From the cell containing the given text, extract its center point as (X, Y) coordinate. 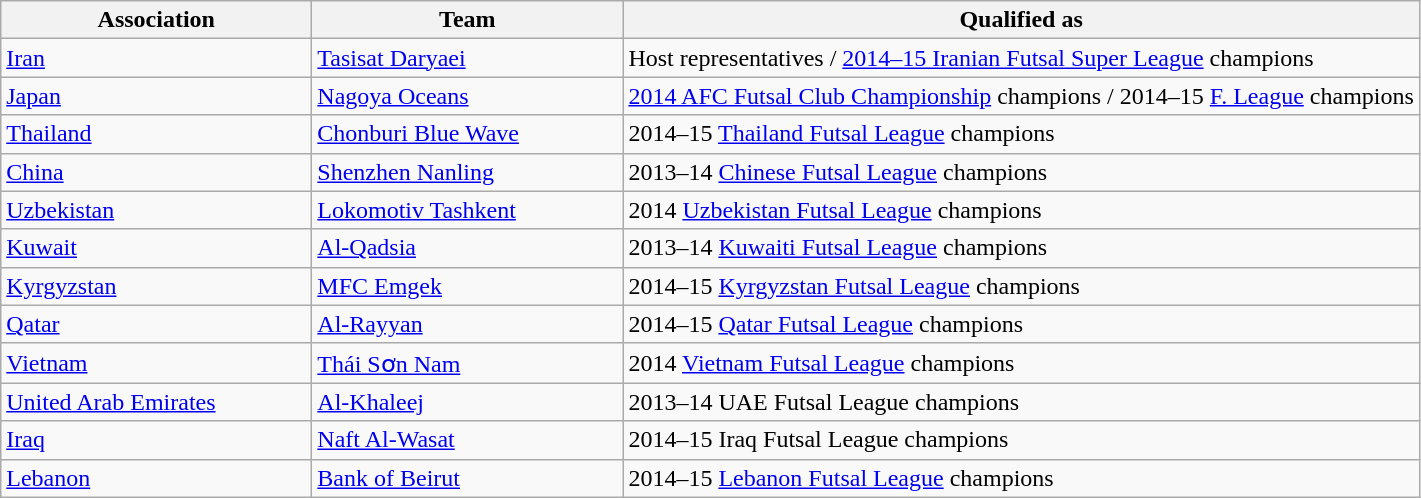
Thái Sơn Nam (468, 363)
2013–14 Chinese Futsal League champions (1021, 172)
Tasisat Daryaei (468, 58)
2014–15 Qatar Futsal League champions (1021, 324)
Kyrgyzstan (156, 286)
Japan (156, 96)
2014 Uzbekistan Futsal League champions (1021, 210)
2014 Vietnam Futsal League champions (1021, 363)
Team (468, 20)
Iran (156, 58)
Nagoya Oceans (468, 96)
Kuwait (156, 248)
Qualified as (1021, 20)
2014–15 Kyrgyzstan Futsal League champions (1021, 286)
Association (156, 20)
2013–14 Kuwaiti Futsal League champions (1021, 248)
Naft Al-Wasat (468, 440)
Shenzhen Nanling (468, 172)
Qatar (156, 324)
China (156, 172)
Al-Khaleej (468, 402)
Iraq (156, 440)
2013–14 UAE Futsal League champions (1021, 402)
Chonburi Blue Wave (468, 134)
Host representatives / 2014–15 Iranian Futsal Super League champions (1021, 58)
MFC Emgek (468, 286)
United Arab Emirates (156, 402)
Bank of Beirut (468, 478)
Lebanon (156, 478)
Al-Qadsia (468, 248)
Al-Rayyan (468, 324)
2014–15 Thailand Futsal League champions (1021, 134)
2014 AFC Futsal Club Championship champions / 2014–15 F. League champions (1021, 96)
2014–15 Lebanon Futsal League champions (1021, 478)
2014–15 Iraq Futsal League champions (1021, 440)
Lokomotiv Tashkent (468, 210)
Vietnam (156, 363)
Thailand (156, 134)
Uzbekistan (156, 210)
